Determine the (x, y) coordinate at the center of the cell enclosing the given text.  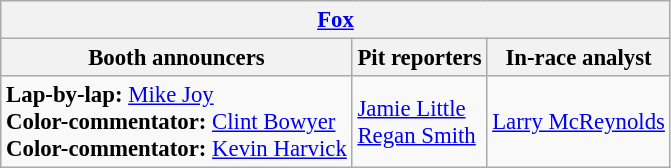
In-race analyst (578, 58)
Larry McReynolds (578, 122)
Booth announcers (176, 58)
Lap-by-lap: Mike JoyColor-commentator: Clint BowyerColor-commentator: Kevin Harvick (176, 122)
Pit reporters (420, 58)
Jamie LittleRegan Smith (420, 122)
Fox (336, 20)
